Output the [X, Y] coordinate of the center of the cell containing the given text.  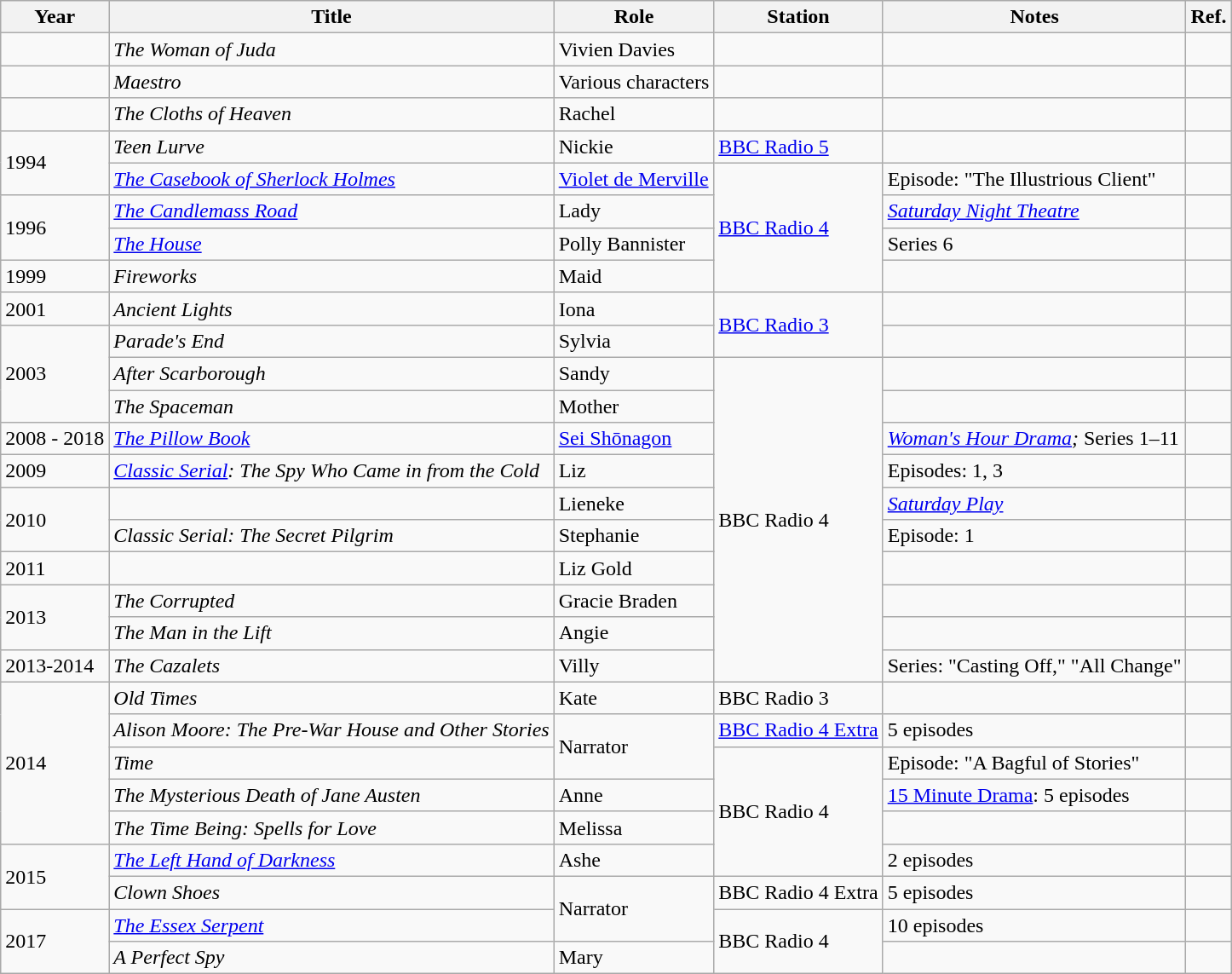
Sandy [634, 373]
Parade's End [331, 341]
The Essex Serpent [331, 925]
The Cazalets [331, 666]
Classic Serial: The Spy Who Came in from the Cold [331, 471]
Station [798, 17]
Episodes: 1, 3 [1034, 471]
Maid [634, 276]
Saturday Play [1034, 504]
Classic Serial: The Secret Pilgrim [331, 536]
Woman's Hour Drama; Series 1–11 [1034, 439]
Stephanie [634, 536]
15 Minute Drama: 5 episodes [1034, 795]
2 episodes [1034, 860]
Liz [634, 471]
Title [331, 17]
Time [331, 763]
2009 [55, 471]
Year [55, 17]
Violet de Merville [634, 179]
1996 [55, 228]
Sylvia [634, 341]
Various characters [634, 82]
1999 [55, 276]
The Mysterious Death of Jane Austen [331, 795]
Melissa [634, 827]
Mother [634, 406]
Episode: "A Bagful of Stories" [1034, 763]
2013-2014 [55, 666]
The Candlemass Road [331, 211]
The Spaceman [331, 406]
1994 [55, 163]
After Scarborough [331, 373]
Liz Gold [634, 568]
BBC Radio 5 [798, 147]
Sei Shōnagon [634, 439]
Iona [634, 308]
The Woman of Juda [331, 49]
Ref. [1208, 17]
Series 6 [1034, 244]
Teen Lurve [331, 147]
Series: "Casting Off," "All Change" [1034, 666]
Fireworks [331, 276]
Lady [634, 211]
Ancient Lights [331, 308]
Notes [1034, 17]
2010 [55, 520]
Anne [634, 795]
The Left Hand of Darkness [331, 860]
The Corrupted [331, 601]
2017 [55, 941]
2013 [55, 617]
The Time Being: Spells for Love [331, 827]
2011 [55, 568]
Ashe [634, 860]
Alison Moore: The Pre-War House and Other Stories [331, 730]
2001 [55, 308]
Villy [634, 666]
Old Times [331, 698]
2008 - 2018 [55, 439]
Vivien Davies [634, 49]
The Pillow Book [331, 439]
Mary [634, 958]
Kate [634, 698]
2014 [55, 763]
Role [634, 17]
Clown Shoes [331, 892]
Angie [634, 633]
Nickie [634, 147]
2003 [55, 373]
10 episodes [1034, 925]
Saturday Night Theatre [1034, 211]
Episode: 1 [1034, 536]
Rachel [634, 114]
The Casebook of Sherlock Holmes [331, 179]
Gracie Braden [634, 601]
Lieneke [634, 504]
The House [331, 244]
2015 [55, 876]
Maestro [331, 82]
Episode: "The Illustrious Client" [1034, 179]
A Perfect Spy [331, 958]
The Man in the Lift [331, 633]
The Cloths of Heaven [331, 114]
Polly Bannister [634, 244]
